Detect which cell encompasses the target text, then output its [X, Y] center coordinate. 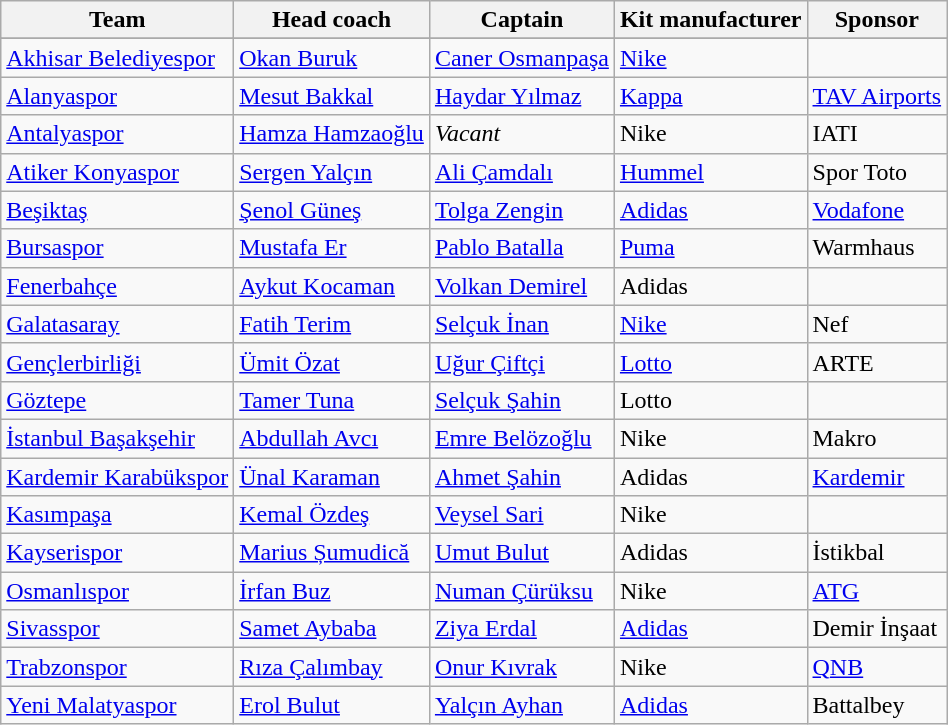
Erol Bulut [332, 705]
Gençlerbirliği [118, 362]
QNB [877, 667]
Tolga Zengin [522, 210]
TAV Airports [877, 96]
Emre Belözoğlu [522, 438]
Alanyaspor [118, 96]
Atiker Konyaspor [118, 172]
Galatasaray [118, 324]
Demir İnşaat [877, 629]
Haydar Yılmaz [522, 96]
Kasımpaşa [118, 515]
IATI [877, 134]
Osmanlıspor [118, 591]
Beşiktaş [118, 210]
Vodafone [877, 210]
Yalçın Ayhan [522, 705]
ARTE [877, 362]
Selçuk Şahin [522, 400]
Veysel Sari [522, 515]
Umut Bulut [522, 553]
Trabzonspor [118, 667]
Kardemir [877, 477]
Hamza Hamzaoğlu [332, 134]
Ahmet Şahin [522, 477]
Abdullah Avcı [332, 438]
Ziya Erdal [522, 629]
Kayserispor [118, 553]
Kit manufacturer [710, 20]
Rıza Çalımbay [332, 667]
Ali Çamdalı [522, 172]
Pablo Batalla [522, 248]
Şenol Güneş [332, 210]
Ünal Karaman [332, 477]
Samet Aybaba [332, 629]
Kemal Özdeş [332, 515]
Captain [522, 20]
Mesut Bakkal [332, 96]
Warmhaus [877, 248]
Aykut Kocaman [332, 286]
Team [118, 20]
Marius Șumudică [332, 553]
Makro [877, 438]
Caner Osmanpaşa [522, 58]
Sivasspor [118, 629]
Battalbey [877, 705]
Ümit Özat [332, 362]
Numan Çürüksu [522, 591]
Bursaspor [118, 248]
Hummel [710, 172]
Puma [710, 248]
Head coach [332, 20]
Akhisar Belediyespor [118, 58]
İstikbal [877, 553]
Sponsor [877, 20]
Antalyaspor [118, 134]
Kardemir Karabükspor [118, 477]
ATG [877, 591]
Sergen Yalçın [332, 172]
Volkan Demirel [522, 286]
Mustafa Er [332, 248]
İstanbul Başakşehir [118, 438]
İrfan Buz [332, 591]
Fatih Terim [332, 324]
Onur Kıvrak [522, 667]
Nef [877, 324]
Uğur Çiftçi [522, 362]
Fenerbahçe [118, 286]
Kappa [710, 96]
Tamer Tuna [332, 400]
Spor Toto [877, 172]
Göztepe [118, 400]
Yeni Malatyaspor [118, 705]
Okan Buruk [332, 58]
Selçuk İnan [522, 324]
Vacant [522, 134]
